Scan for the cell matching the given text and deliver its (X, Y) coordinate at center. 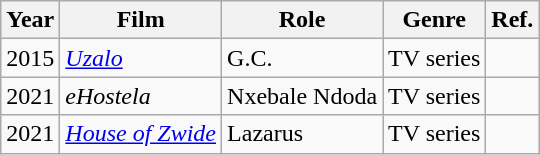
House of Zwide (141, 134)
Ref. (512, 20)
Genre (434, 20)
Year (30, 20)
Film (141, 20)
2015 (30, 58)
G.C. (302, 58)
Lazarus (302, 134)
Uzalo (141, 58)
eHostela (141, 96)
Nxebale Ndoda (302, 96)
Role (302, 20)
